Identify which cell holds the provided text, then report its (x, y) central coordinate. 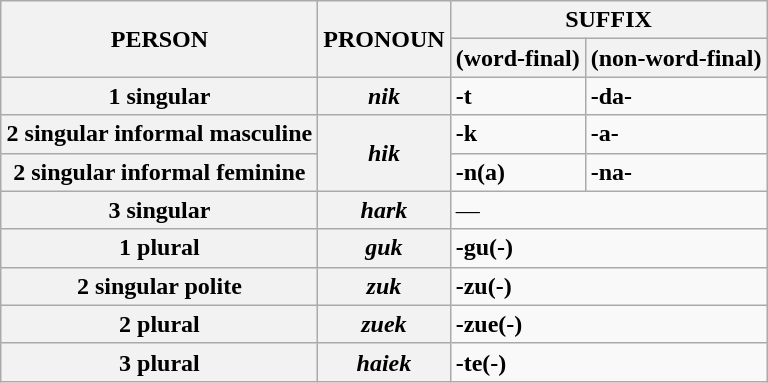
3 singular (160, 210)
(word-final) (518, 58)
guk (384, 248)
1 singular (160, 96)
-gu(-) (608, 248)
-k (518, 134)
— (608, 210)
2 singular informal masculine (160, 134)
-t (518, 96)
PERSON (160, 39)
2 singular informal feminine (160, 172)
haiek (384, 362)
-na- (676, 172)
hik (384, 153)
(non-word-final) (676, 58)
PRONOUN (384, 39)
-a- (676, 134)
hark (384, 210)
-n(a) (518, 172)
zuek (384, 324)
2 plural (160, 324)
-zue(-) (608, 324)
1 plural (160, 248)
zuk (384, 286)
2 singular polite (160, 286)
-da- (676, 96)
-zu(-) (608, 286)
-te(-) (608, 362)
SUFFIX (608, 20)
3 plural (160, 362)
nik (384, 96)
